Detect which cell encompasses the target text, then output its [X, Y] center coordinate. 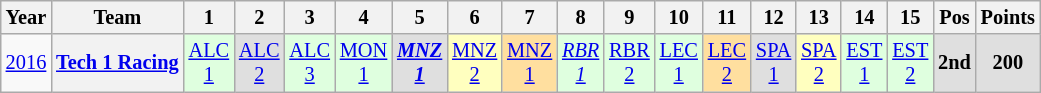
200 [1008, 63]
Team [117, 17]
MNZ2 [474, 63]
7 [530, 17]
Points [1008, 17]
13 [818, 17]
LEC2 [727, 63]
2016 [26, 63]
5 [420, 17]
9 [629, 17]
RBR1 [580, 63]
Year [26, 17]
EST1 [864, 63]
MON1 [364, 63]
1 [209, 17]
ALC3 [309, 63]
Pos [954, 17]
10 [679, 17]
12 [774, 17]
RBR2 [629, 63]
SPA2 [818, 63]
2 [259, 17]
Tech 1 Racing [117, 63]
4 [364, 17]
2nd [954, 63]
11 [727, 17]
14 [864, 17]
LEC1 [679, 63]
EST2 [910, 63]
8 [580, 17]
6 [474, 17]
ALC2 [259, 63]
ALC1 [209, 63]
3 [309, 17]
SPA1 [774, 63]
15 [910, 17]
